Search for the cell housing the specified text and yield its (X, Y) center coordinate. 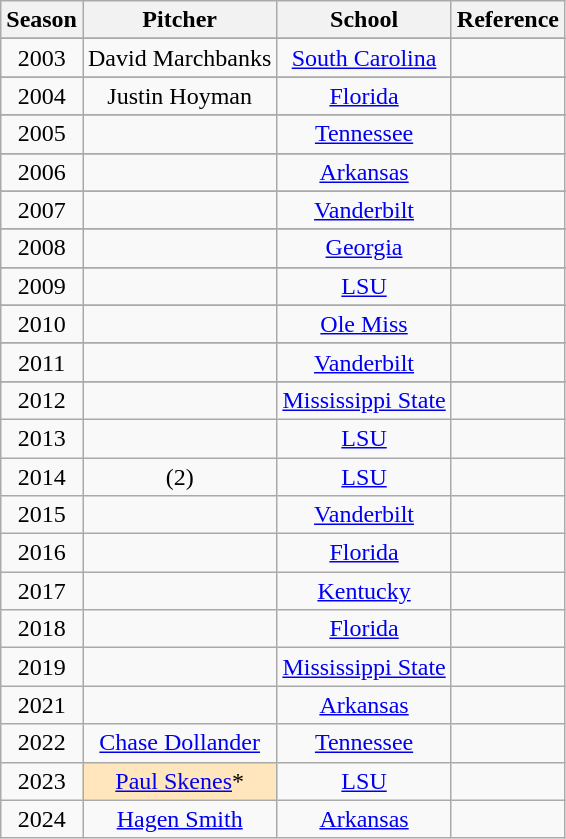
School (364, 20)
2003 (42, 58)
Ole Miss (364, 324)
2007 (42, 210)
South Carolina (364, 58)
2022 (42, 743)
2005 (42, 134)
2006 (42, 172)
Reference (508, 20)
2014 (42, 477)
2015 (42, 515)
2019 (42, 667)
2010 (42, 324)
2008 (42, 248)
2016 (42, 553)
Chase Dollander (179, 743)
2004 (42, 96)
2011 (42, 362)
2009 (42, 286)
2013 (42, 438)
2023 (42, 781)
2017 (42, 591)
2021 (42, 705)
Season (42, 20)
2012 (42, 400)
Hagen Smith (179, 819)
Paul Skenes* (179, 781)
Kentucky (364, 591)
Pitcher (179, 20)
David Marchbanks (179, 58)
Justin Hoyman (179, 96)
2018 (42, 629)
2024 (42, 819)
(2) (179, 477)
Georgia (364, 248)
